Scan for the cell matching the given text and deliver its [X, Y] coordinate at center. 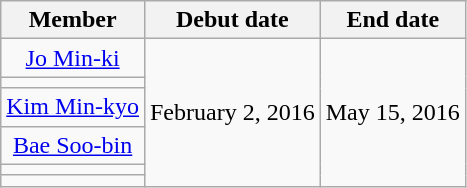
Bae Soo-bin [73, 145]
Debut date [232, 20]
Member [73, 20]
Jo Min-ki [73, 58]
May 15, 2016 [392, 112]
Kim Min-kyo [73, 107]
End date [392, 20]
February 2, 2016 [232, 112]
